Return the [X, Y] coordinate for the center point of the cell that contains the specified text.  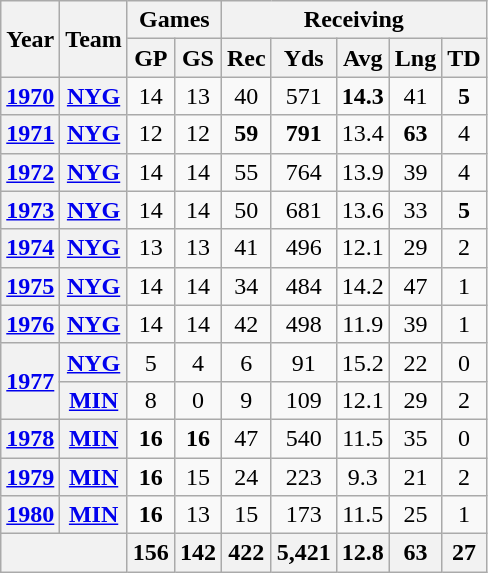
173 [304, 515]
1971 [30, 134]
223 [304, 477]
13.6 [362, 210]
764 [304, 172]
21 [415, 477]
422 [246, 553]
91 [304, 362]
1972 [30, 172]
13.9 [362, 172]
13.4 [362, 134]
1978 [30, 438]
540 [304, 438]
11.9 [362, 324]
59 [246, 134]
Rec [246, 58]
156 [150, 553]
9 [246, 400]
496 [304, 248]
12.8 [362, 553]
14.2 [362, 286]
33 [415, 210]
24 [246, 477]
27 [464, 553]
142 [198, 553]
109 [304, 400]
9.3 [362, 477]
1974 [30, 248]
6 [246, 362]
40 [246, 96]
15.2 [362, 362]
571 [304, 96]
22 [415, 362]
1975 [30, 286]
681 [304, 210]
1977 [30, 381]
1973 [30, 210]
Avg [362, 58]
791 [304, 134]
1979 [30, 477]
TD [464, 58]
GP [150, 58]
Year [30, 39]
Yds [304, 58]
484 [304, 286]
50 [246, 210]
1980 [30, 515]
1970 [30, 96]
Lng [415, 58]
14.3 [362, 96]
25 [415, 515]
1976 [30, 324]
498 [304, 324]
5,421 [304, 553]
42 [246, 324]
55 [246, 172]
GS [198, 58]
Games [174, 20]
Receiving [354, 20]
8 [150, 400]
34 [246, 286]
Team [94, 39]
35 [415, 438]
